Capture the cell that displays the provided text and extract its [X, Y] central coordinate. 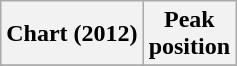
Peakposition [189, 34]
Chart (2012) [72, 34]
